Extract the [X, Y] coordinate from the center of the cell holding the provided text.  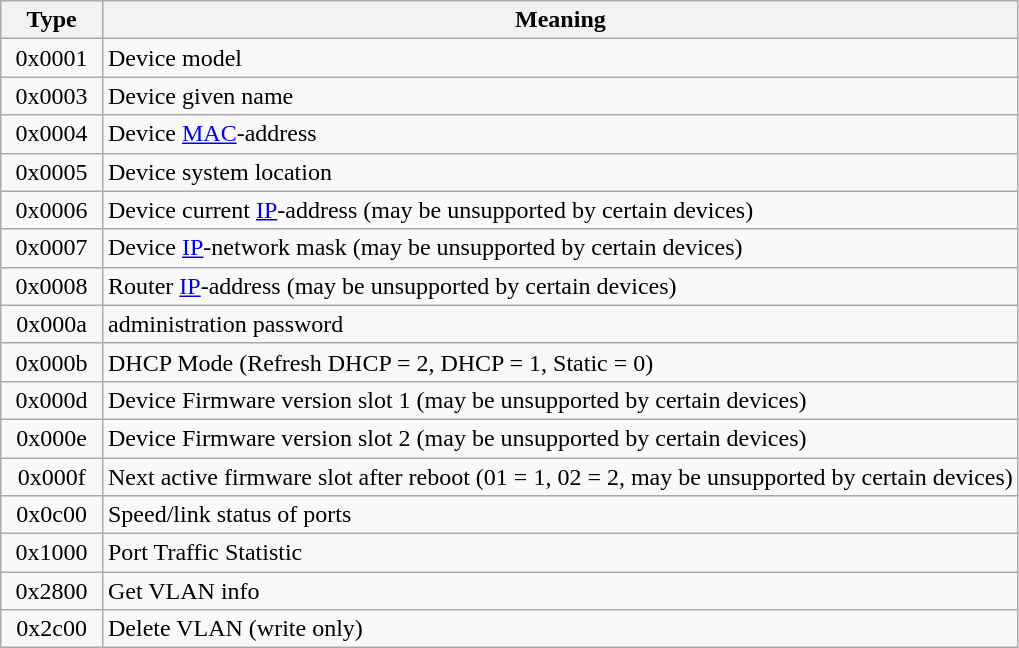
administration password [560, 324]
0x000a [52, 324]
0x000e [52, 438]
Router IP-address (may be unsupported by certain devices) [560, 286]
0x2c00 [52, 629]
0x1000 [52, 553]
0x0c00 [52, 515]
0x000d [52, 400]
Device model [560, 58]
0x0001 [52, 58]
Device given name [560, 96]
Device Firmware version slot 1 (may be unsupported by certain devices) [560, 400]
0x2800 [52, 591]
Next active firmware slot after reboot (01 = 1, 02 = 2, may be unsupported by certain devices) [560, 477]
Type [52, 20]
Get VLAN info [560, 591]
0x0006 [52, 210]
Device Firmware version slot 2 (may be unsupported by certain devices) [560, 438]
0x0004 [52, 134]
Port Traffic Statistic [560, 553]
0x0007 [52, 248]
Speed/link status of ports [560, 515]
Delete VLAN (write only) [560, 629]
Meaning [560, 20]
0x0003 [52, 96]
DHCP Mode (Refresh DHCP = 2, DHCP = 1, Static = 0) [560, 362]
Device IP-network mask (may be unsupported by certain devices) [560, 248]
Device system location [560, 172]
0x0008 [52, 286]
Device current IP-address (may be unsupported by certain devices) [560, 210]
0x0005 [52, 172]
Device MAC-address [560, 134]
0x000f [52, 477]
0x000b [52, 362]
